Provide the (x, y) coordinate of the cell's center where the given text is located.  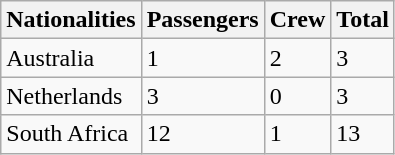
Crew (298, 20)
Total (363, 20)
12 (202, 134)
Australia (71, 58)
2 (298, 58)
Passengers (202, 20)
South Africa (71, 134)
Nationalities (71, 20)
Netherlands (71, 96)
0 (298, 96)
13 (363, 134)
